Capture the cell that displays the provided text and extract its [X, Y] central coordinate. 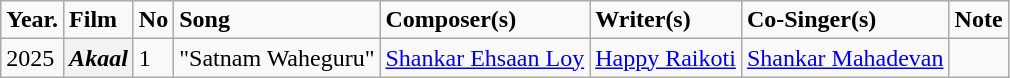
Note [978, 20]
Co-Singer(s) [845, 20]
Year. [32, 20]
2025 [32, 58]
Akaal [99, 58]
Composer(s) [485, 20]
No [153, 20]
"Satnam Waheguru" [277, 58]
Film [99, 20]
Shankar Ehsaan Loy [485, 58]
1 [153, 58]
Song [277, 20]
Shankar Mahadevan [845, 58]
Writer(s) [666, 20]
Happy Raikoti [666, 58]
